Find where the given text appears and provide that cell's center as [X, Y] coordinate. 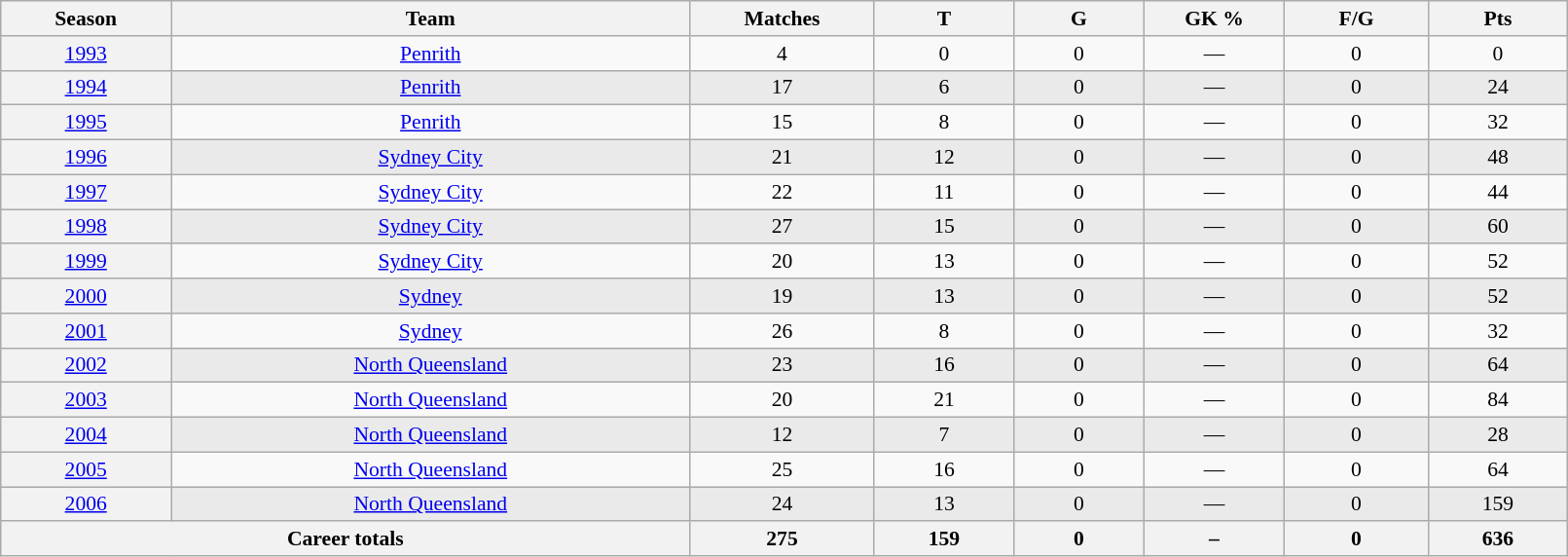
11 [944, 192]
1996 [86, 158]
48 [1498, 158]
28 [1498, 435]
G [1078, 19]
60 [1498, 227]
17 [783, 88]
2003 [86, 400]
1999 [86, 262]
Career totals [346, 539]
T [944, 19]
2002 [86, 365]
F/G [1357, 19]
Season [86, 19]
1994 [86, 88]
1998 [86, 227]
4 [783, 54]
44 [1498, 192]
– [1215, 539]
2006 [86, 504]
23 [783, 365]
1997 [86, 192]
7 [944, 435]
275 [783, 539]
Team [430, 19]
Pts [1498, 19]
2001 [86, 331]
2004 [86, 435]
2000 [86, 296]
84 [1498, 400]
27 [783, 227]
1995 [86, 123]
1993 [86, 54]
636 [1498, 539]
6 [944, 88]
25 [783, 469]
Matches [783, 19]
2005 [86, 469]
22 [783, 192]
19 [783, 296]
26 [783, 331]
GK % [1215, 19]
